Locate the cell with the specified text and output its [X, Y] center coordinate. 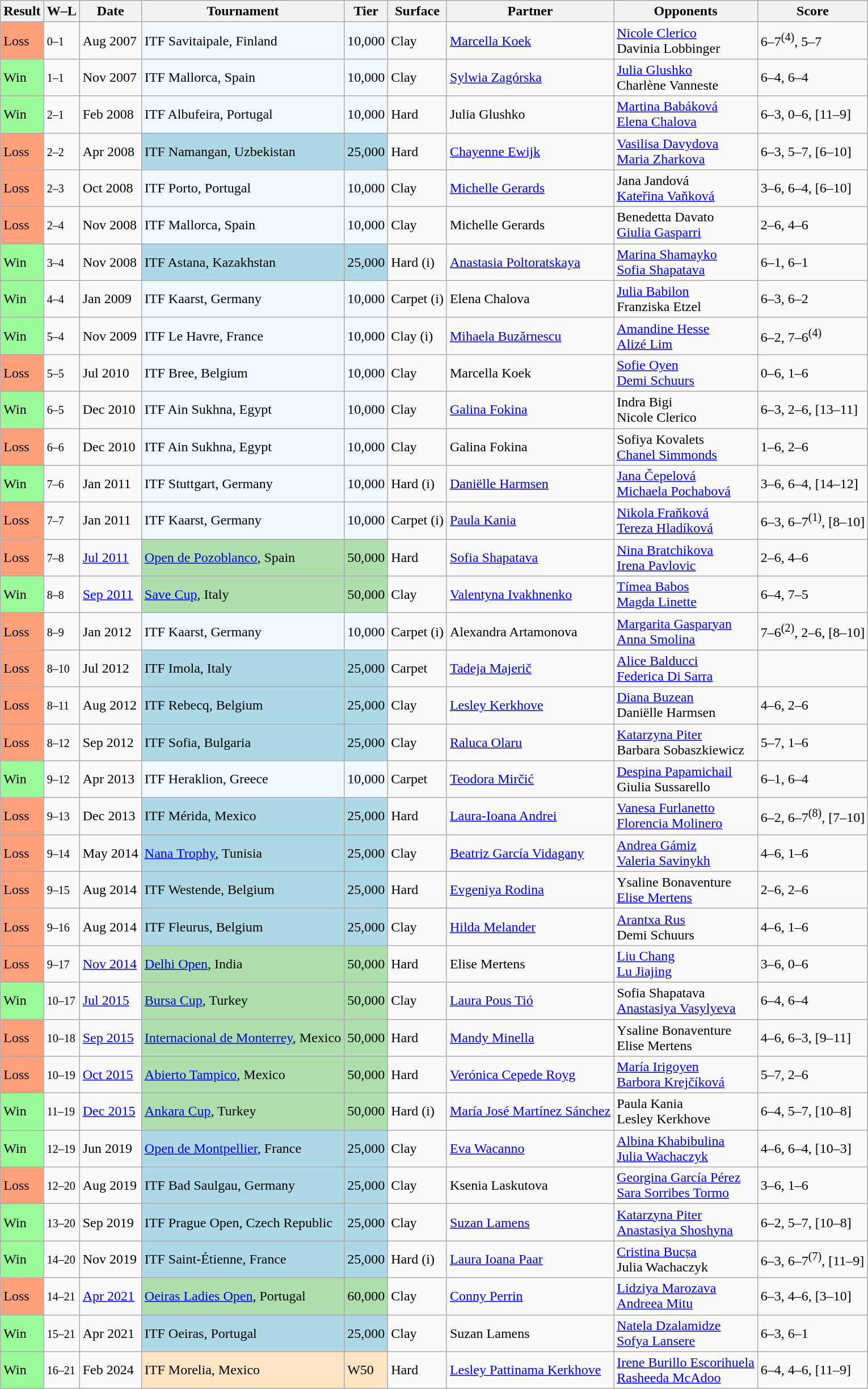
Jan 2009 [110, 299]
Nicole Clerico Davinia Lobbinger [686, 41]
Katarzyna Piter Anastasiya Shoshyna [686, 1223]
9–15 [61, 890]
Oct 2008 [110, 188]
5–4 [61, 336]
Feb 2024 [110, 1370]
6–4, 7–5 [812, 595]
Liu Chang Lu Jiajing [686, 964]
15–21 [61, 1333]
ITF Albufeira, Portugal [243, 115]
6–1, 6–4 [812, 779]
María Irigoyen Barbora Krejčíková [686, 1075]
Save Cup, Italy [243, 595]
W–L [61, 11]
2–2 [61, 151]
ITF Prague Open, Czech Republic [243, 1223]
Sofie Oyen Demi Schuurs [686, 372]
Delhi Open, India [243, 964]
ITF Westende, Belgium [243, 890]
Natela Dzalamidze Sofya Lansere [686, 1333]
Oeiras Ladies Open, Portugal [243, 1296]
Irene Burillo Escorihuela Rasheeda McAdoo [686, 1370]
6–3, 5–7, [6–10] [812, 151]
ITF Savitaipale, Finland [243, 41]
Laura Pous Tió [530, 1000]
6–5 [61, 410]
Jun 2019 [110, 1149]
Aug 2012 [110, 705]
Sofia Shapatava [530, 557]
Andrea Gámiz Valeria Savinykh [686, 853]
Elise Mertens [530, 964]
ITF Oeiras, Portugal [243, 1333]
10–18 [61, 1038]
Amandine Hesse Alizé Lim [686, 336]
7–6 [61, 484]
3–4 [61, 262]
Georgina García Pérez Sara Sorribes Tormo [686, 1185]
Mihaela Buzărnescu [530, 336]
Internacional de Monterrey, Mexico [243, 1038]
6–3, 4–6, [3–10] [812, 1296]
Lesley Kerkhove [530, 705]
ITF Astana, Kazakhstan [243, 262]
8–10 [61, 669]
Lesley Pattinama Kerkhove [530, 1370]
6–3, 0–6, [11–9] [812, 115]
ITF Sofia, Bulgaria [243, 742]
Ksenia Laskutova [530, 1185]
Jul 2010 [110, 372]
Albina Khabibulina Julia Wachaczyk [686, 1149]
Benedetta Davato Giulia Gasparri [686, 225]
0–1 [61, 41]
ITF Namangan, Uzbekistan [243, 151]
2–3 [61, 188]
6–2, 7–6(4) [812, 336]
4–6, 6–3, [9–11] [812, 1038]
3–6, 0–6 [812, 964]
Margarita Gasparyan Anna Smolina [686, 631]
14–21 [61, 1296]
ITF Fleurus, Belgium [243, 926]
Teodora Mirčić [530, 779]
Sofia Shapatava Anastasiya Vasylyeva [686, 1000]
6–4, 5–7, [10–8] [812, 1111]
Partner [530, 11]
Open de Pozoblanco, Spain [243, 557]
2–1 [61, 115]
Paula Kania Lesley Kerkhove [686, 1111]
8–8 [61, 595]
Nikola Fraňková Tereza Hladíková [686, 521]
María José Martínez Sánchez [530, 1111]
Marina Shamayko Sofia Shapatava [686, 262]
12–20 [61, 1185]
6–1, 6–1 [812, 262]
Laura Ioana Paar [530, 1259]
Nov 2014 [110, 964]
Sep 2015 [110, 1038]
Ankara Cup, Turkey [243, 1111]
ITF Mérida, Mexico [243, 816]
8–9 [61, 631]
Apr 2008 [110, 151]
Dec 2013 [110, 816]
Jan 2012 [110, 631]
Julia Glushko Charlène Vanneste [686, 77]
Nana Trophy, Tunisia [243, 853]
Laura-Ioana Andrei [530, 816]
Daniëlle Harmsen [530, 484]
Diana Buzean Daniëlle Harmsen [686, 705]
Oct 2015 [110, 1075]
Despina Papamichail Giulia Sussarello [686, 779]
14–20 [61, 1259]
3–6, 6–4, [6–10] [812, 188]
ITF Porto, Portugal [243, 188]
Bursa Cup, Turkey [243, 1000]
Beatriz García Vidagany [530, 853]
7–8 [61, 557]
Sep 2019 [110, 1223]
6–6 [61, 446]
Nov 2009 [110, 336]
Martina Babáková Elena Chalova [686, 115]
Apr 2013 [110, 779]
ITF Heraklion, Greece [243, 779]
Mandy Minella [530, 1038]
Sep 2011 [110, 595]
6–3, 6–2 [812, 299]
Aug 2019 [110, 1185]
Jana Jandová Kateřina Vaňková [686, 188]
Eva Wacanno [530, 1149]
4–6, 2–6 [812, 705]
Score [812, 11]
Alice Balducci Federica Di Sarra [686, 669]
Verónica Cepede Royg [530, 1075]
6–3, 6–7(1), [8–10] [812, 521]
Indra Bigi Nicole Clerico [686, 410]
10–17 [61, 1000]
Nov 2019 [110, 1259]
Vasilisa Davydova Maria Zharkova [686, 151]
9–13 [61, 816]
Opponents [686, 11]
4–6, 6–4, [10–3] [812, 1149]
ITF Rebecq, Belgium [243, 705]
1–1 [61, 77]
6–3, 6–1 [812, 1333]
9–14 [61, 853]
Date [110, 11]
Evgeniya Rodina [530, 890]
2–4 [61, 225]
Nov 2007 [110, 77]
Alexandra Artamonova [530, 631]
6–3, 6–7(7), [11–9] [812, 1259]
7–7 [61, 521]
9–17 [61, 964]
10–19 [61, 1075]
6–2, 6–7(8), [7–10] [812, 816]
8–11 [61, 705]
Dec 2015 [110, 1111]
Jana Čepelová Michaela Pochabová [686, 484]
ITF Imola, Italy [243, 669]
5–5 [61, 372]
Tier [366, 11]
6–2, 5–7, [10–8] [812, 1223]
5–7, 1–6 [812, 742]
Anastasia Poltoratskaya [530, 262]
Chayenne Ewijk [530, 151]
May 2014 [110, 853]
Sep 2012 [110, 742]
7–6(2), 2–6, [8–10] [812, 631]
Result [22, 11]
Cristina Bucșa Julia Wachaczyk [686, 1259]
ITF Bad Saulgau, Germany [243, 1185]
Katarzyna Piter Barbara Sobaszkiewicz [686, 742]
Jul 2012 [110, 669]
9–12 [61, 779]
3–6, 6–4, [14–12] [812, 484]
9–16 [61, 926]
Elena Chalova [530, 299]
Sofiya Kovalets Chanel Simmonds [686, 446]
Lidziya Marozava Andreea Mitu [686, 1296]
Vanesa Furlanetto Florencia Molinero [686, 816]
Jul 2011 [110, 557]
13–20 [61, 1223]
Valentyna Ivakhnenko [530, 595]
2–6, 2–6 [812, 890]
6–7(4), 5–7 [812, 41]
ITF Morelia, Mexico [243, 1370]
6–4, 4–6, [11–9] [812, 1370]
Julia Babilon Franziska Etzel [686, 299]
Aug 2007 [110, 41]
Tímea Babos Magda Linette [686, 595]
0–6, 1–6 [812, 372]
Arantxa Rus Demi Schuurs [686, 926]
Abierto Tampico, Mexico [243, 1075]
Tournament [243, 11]
Feb 2008 [110, 115]
8–12 [61, 742]
1–6, 2–6 [812, 446]
W50 [366, 1370]
60,000 [366, 1296]
Tadeja Majerič [530, 669]
Conny Perrin [530, 1296]
Open de Montpellier, France [243, 1149]
3–6, 1–6 [812, 1185]
Raluca Olaru [530, 742]
Paula Kania [530, 521]
ITF Saint-Étienne, France [243, 1259]
6–3, 2–6, [13–11] [812, 410]
ITF Bree, Belgium [243, 372]
Sylwia Zagórska [530, 77]
Nina Bratchikova Irena Pavlovic [686, 557]
Jul 2015 [110, 1000]
ITF Le Havre, France [243, 336]
ITF Stuttgart, Germany [243, 484]
11–19 [61, 1111]
5–7, 2–6 [812, 1075]
Julia Glushko [530, 115]
4–4 [61, 299]
16–21 [61, 1370]
Surface [418, 11]
12–19 [61, 1149]
Clay (i) [418, 336]
Hilda Melander [530, 926]
